Locate the cell with the specified text and output its [x, y] center coordinate. 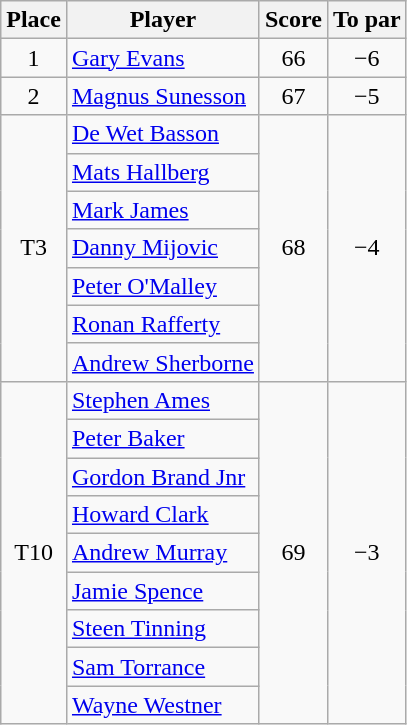
T10 [34, 552]
Stephen Ames [162, 400]
De Wet Basson [162, 134]
Score [293, 20]
67 [293, 96]
To par [366, 20]
Peter Baker [162, 438]
−5 [366, 96]
Magnus Sunesson [162, 96]
Player [162, 20]
T3 [34, 248]
66 [293, 58]
−6 [366, 58]
Andrew Sherborne [162, 362]
Howard Clark [162, 515]
1 [34, 58]
2 [34, 96]
Sam Torrance [162, 667]
Danny Mijovic [162, 248]
Mark James [162, 210]
Wayne Westner [162, 705]
Steen Tinning [162, 629]
−3 [366, 552]
−4 [366, 248]
68 [293, 248]
Gary Evans [162, 58]
Mats Hallberg [162, 172]
Peter O'Malley [162, 286]
Ronan Rafferty [162, 324]
Gordon Brand Jnr [162, 477]
Jamie Spence [162, 591]
Andrew Murray [162, 553]
Place [34, 20]
69 [293, 552]
